Return the [x, y] coordinate for the center point of the cell that contains the specified text.  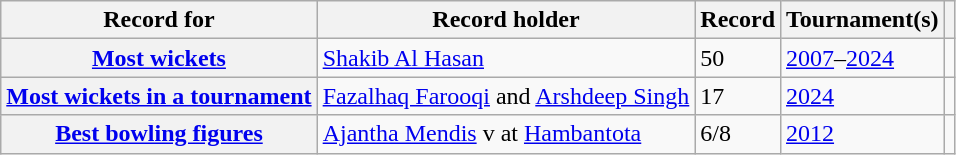
2007–2024 [863, 58]
Most wickets [159, 58]
Record for [159, 20]
Ajantha Mendis v at Hambantota [506, 134]
Record holder [506, 20]
Best bowling figures [159, 134]
Record [738, 20]
Tournament(s) [863, 20]
2012 [863, 134]
17 [738, 96]
50 [738, 58]
Fazalhaq Farooqi and Arshdeep Singh [506, 96]
6/8 [738, 134]
Most wickets in a tournament [159, 96]
Shakib Al Hasan [506, 58]
2024 [863, 96]
